Extract the (x, y) coordinate from the center of the cell holding the provided text.  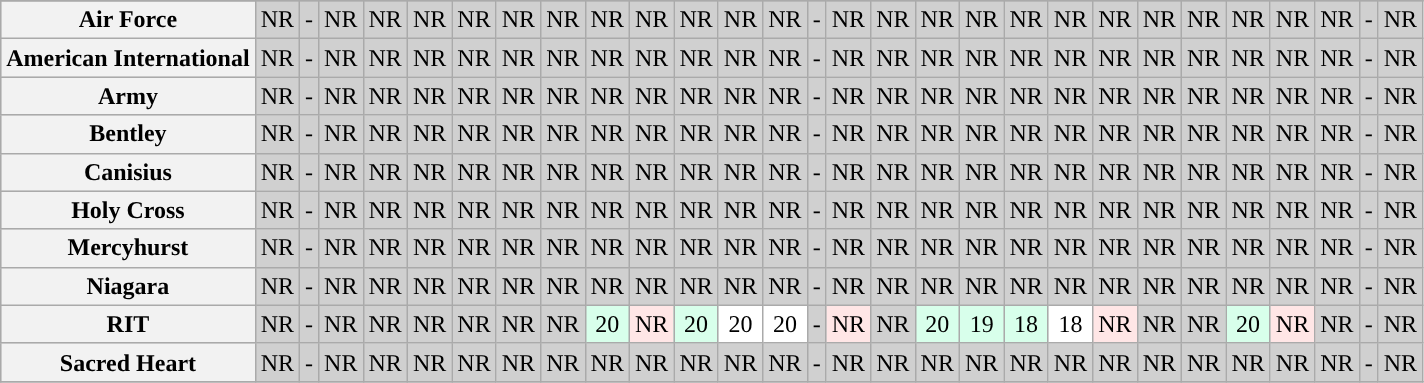
RIT (128, 324)
American International (128, 58)
Bentley (128, 134)
Army (128, 96)
19 (981, 324)
Sacred Heart (128, 362)
Mercyhurst (128, 248)
Air Force (128, 20)
Niagara (128, 286)
Canisius (128, 172)
Holy Cross (128, 210)
